Output the [X, Y] coordinate of the center of the cell containing the given text.  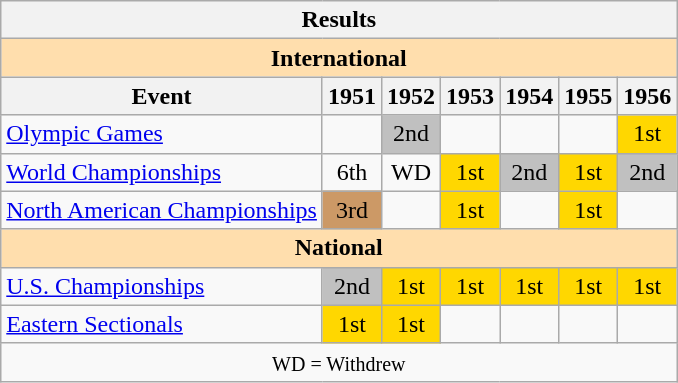
Olympic Games [162, 134]
Results [339, 20]
3rd [352, 210]
National [339, 248]
Eastern Sectionals [162, 324]
U.S. Championships [162, 286]
6th [352, 172]
1952 [412, 96]
1951 [352, 96]
1954 [530, 96]
WD [412, 172]
North American Championships [162, 210]
1953 [470, 96]
WD = Withdrew [339, 362]
Event [162, 96]
1955 [588, 96]
1956 [648, 96]
International [339, 58]
World Championships [162, 172]
